Search for the cell housing the specified text and yield its (x, y) center coordinate. 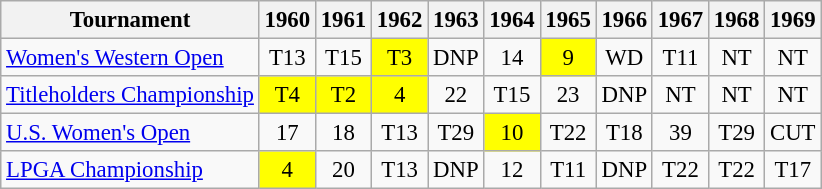
23 (568, 95)
CUT (793, 133)
18 (343, 133)
1960 (287, 20)
LPGA Championship (130, 170)
1965 (568, 20)
WD (624, 58)
Titleholders Championship (130, 95)
1961 (343, 20)
1963 (456, 20)
U.S. Women's Open (130, 133)
T4 (287, 95)
10 (512, 133)
20 (343, 170)
14 (512, 58)
39 (680, 133)
1968 (737, 20)
22 (456, 95)
1962 (400, 20)
9 (568, 58)
12 (512, 170)
1964 (512, 20)
T2 (343, 95)
17 (287, 133)
T18 (624, 133)
1969 (793, 20)
1967 (680, 20)
T17 (793, 170)
1966 (624, 20)
Tournament (130, 20)
T3 (400, 58)
Women's Western Open (130, 58)
